Find where the given text appears and provide that cell's center as [x, y] coordinate. 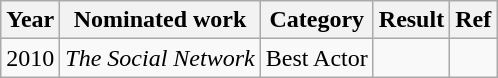
Year [30, 20]
The Social Network [160, 58]
Result [411, 20]
2010 [30, 58]
Nominated work [160, 20]
Ref [474, 20]
Best Actor [316, 58]
Category [316, 20]
